Determine the (X, Y) coordinate at the center of the cell enclosing the given text.  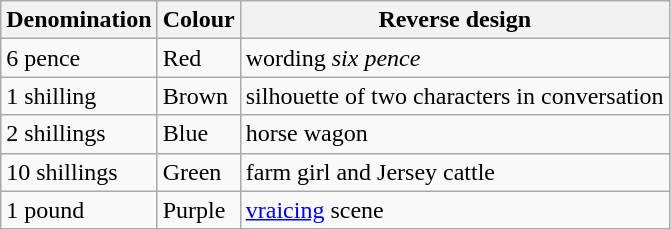
Red (198, 58)
2 shillings (79, 134)
Purple (198, 210)
Colour (198, 20)
10 shillings (79, 172)
horse wagon (454, 134)
vraicing scene (454, 210)
1 shilling (79, 96)
Green (198, 172)
farm girl and Jersey cattle (454, 172)
Reverse design (454, 20)
silhouette of two characters in conversation (454, 96)
1 pound (79, 210)
wording six pence (454, 58)
Brown (198, 96)
6 pence (79, 58)
Blue (198, 134)
Denomination (79, 20)
